Find where the given text appears and provide that cell's center as [X, Y] coordinate. 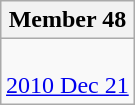
2010 Dec 21 [68, 72]
Member 48 [68, 20]
